Extract the (x, y) coordinate from the center of the cell holding the provided text.  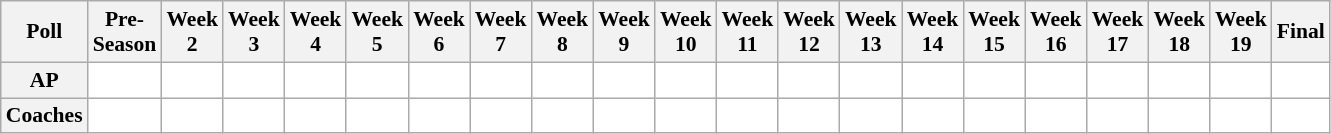
Week2 (192, 32)
Week15 (994, 32)
Week7 (501, 32)
Week18 (1179, 32)
Week14 (933, 32)
Week8 (562, 32)
Poll (44, 32)
Coaches (44, 116)
Final (1301, 32)
Week17 (1118, 32)
Week6 (439, 32)
Week10 (686, 32)
AP (44, 80)
Week5 (377, 32)
Week4 (316, 32)
Week16 (1056, 32)
Pre-Season (125, 32)
Week9 (624, 32)
Week3 (254, 32)
Week11 (748, 32)
Week12 (809, 32)
Week13 (871, 32)
Week19 (1241, 32)
